Find where the given text appears and provide that cell's center as [X, Y] coordinate. 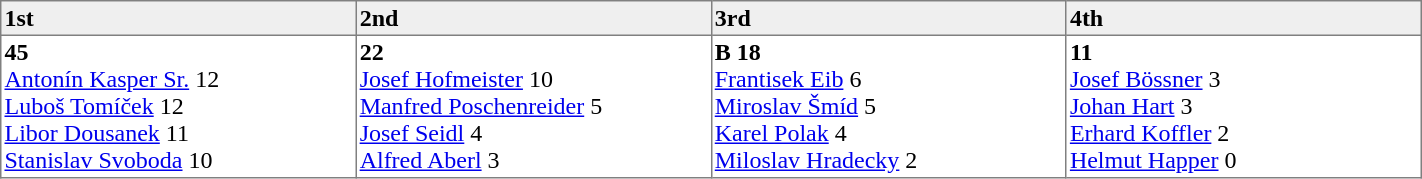
2nd [534, 18]
11Josef Bössner 3Johan Hart 3Erhard Koffler 2Helmut Happer 0 [1244, 106]
4th [1244, 18]
3rd [888, 18]
22Josef Hofmeister 10Manfred Poschenreider 5Josef Seidl 4Alfred Aberl 3 [534, 106]
B 18Frantisek Eib 6Miroslav Šmíd 5Karel Polak 4Miloslav Hradecky 2 [888, 106]
45Antonín Kasper Sr. 12Luboš Tomíček 12Libor Dousanek 11Stanislav Svoboda 10 [178, 106]
1st [178, 18]
